For the text-containing cell, return its midpoint in [x, y] coordinate format. 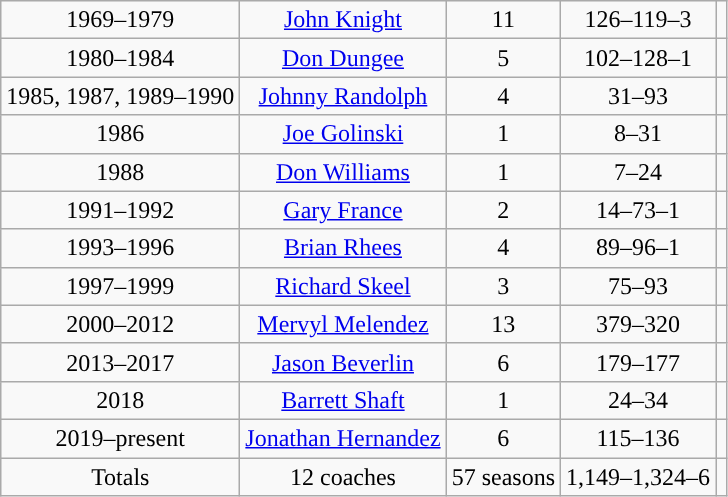
Totals [120, 477]
2000–2012 [120, 324]
1980–1984 [120, 58]
John Knight [343, 20]
Mervyl Melendez [343, 324]
126–119–3 [638, 20]
Don Williams [343, 172]
5 [503, 58]
Jonathan Hernandez [343, 438]
11 [503, 20]
Gary France [343, 210]
Johnny Randolph [343, 96]
7–24 [638, 172]
13 [503, 324]
1991–1992 [120, 210]
179–177 [638, 362]
1986 [120, 134]
14–73–1 [638, 210]
115–136 [638, 438]
Brian Rhees [343, 248]
75–93 [638, 286]
1969–1979 [120, 20]
Barrett Shaft [343, 400]
1993–1996 [120, 248]
12 coaches [343, 477]
1988 [120, 172]
2 [503, 210]
Richard Skeel [343, 286]
1997–1999 [120, 286]
89–96–1 [638, 248]
Jason Beverlin [343, 362]
102–128–1 [638, 58]
2018 [120, 400]
1,149–1,324–6 [638, 477]
57 seasons [503, 477]
24–34 [638, 400]
3 [503, 286]
1985, 1987, 1989–1990 [120, 96]
2013–2017 [120, 362]
Joe Golinski [343, 134]
Don Dungee [343, 58]
8–31 [638, 134]
31–93 [638, 96]
379–320 [638, 324]
2019–present [120, 438]
